Pinpoint the cell where the given text exists, returning its (x, y) midpoint coordinate. 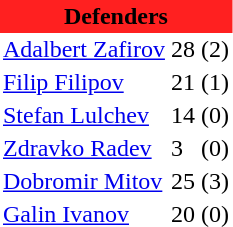
(3) (215, 182)
14 (183, 116)
Dobromir Mitov (84, 182)
Zdravko Radev (84, 148)
28 (183, 50)
(2) (215, 50)
Stefan Lulchev (84, 116)
Defenders (116, 16)
25 (183, 182)
Adalbert Zafirov (84, 50)
Filip Filipov (84, 82)
(1) (215, 82)
21 (183, 82)
3 (183, 148)
